Locate the cell with the specified text and output its [x, y] center coordinate. 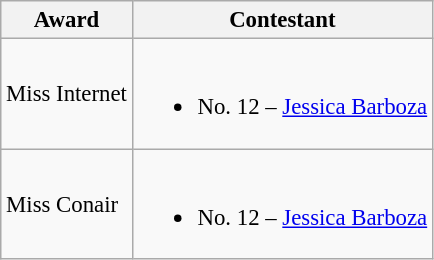
Miss Internet [66, 94]
Contestant [282, 20]
Award [66, 20]
Miss Conair [66, 204]
